Pinpoint the cell where the given text exists, returning its [X, Y] midpoint coordinate. 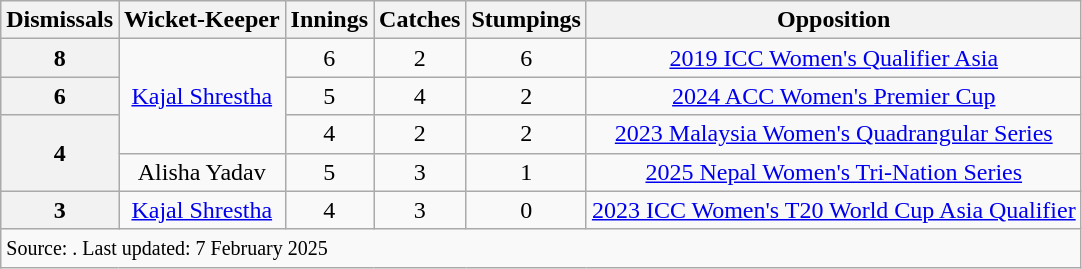
2024 ACC Women's Premier Cup [834, 96]
Opposition [834, 20]
8 [60, 58]
2025 Nepal Women's Tri-Nation Series [834, 172]
1 [526, 172]
0 [526, 210]
2023 Malaysia Women's Quadrangular Series [834, 134]
Catches [420, 20]
Innings [329, 20]
2019 ICC Women's Qualifier Asia [834, 58]
Alisha Yadav [202, 172]
2023 ICC Women's T20 World Cup Asia Qualifier [834, 210]
Wicket-Keeper [202, 20]
Stumpings [526, 20]
Dismissals [60, 20]
Source: . Last updated: 7 February 2025 [541, 248]
